For the text-containing cell, return its midpoint in [X, Y] coordinate format. 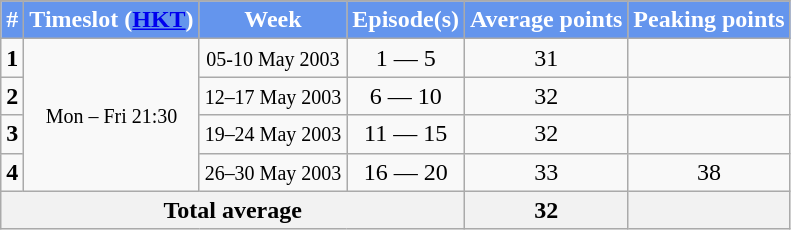
33 [546, 172]
38 [709, 172]
12–17 May 2003 [273, 96]
3 [12, 134]
2 [12, 96]
Mon – Fri 21:30 [112, 115]
26–30 May 2003 [273, 172]
Episode(s) [406, 20]
19–24 May 2003 [273, 134]
16 — 20 [406, 172]
Total average [233, 210]
Peaking points [709, 20]
Average points [546, 20]
Timeslot (HKT) [112, 20]
6 — 10 [406, 96]
1 [12, 58]
31 [546, 58]
# [12, 20]
4 [12, 172]
Week [273, 20]
05-10 May 2003 [273, 58]
1 — 5 [406, 58]
11 — 15 [406, 134]
